Locate the cell with the specified text and output its (X, Y) center coordinate. 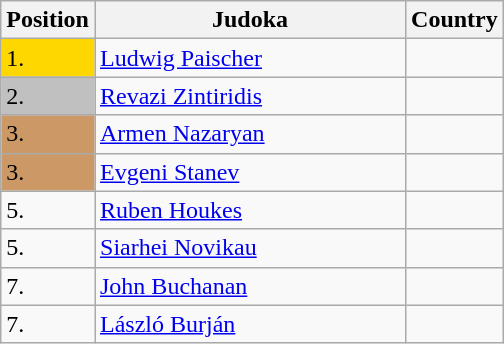
Revazi Zintiridis (250, 96)
Siarhei Novikau (250, 248)
Position (48, 20)
Judoka (250, 20)
Ruben Houkes (250, 210)
1. (48, 58)
Armen Nazaryan (250, 134)
Ludwig Paischer (250, 58)
Evgeni Stanev (250, 172)
László Burján (250, 324)
2. (48, 96)
Country (455, 20)
John Buchanan (250, 286)
